Search for the cell housing the specified text and yield its [x, y] center coordinate. 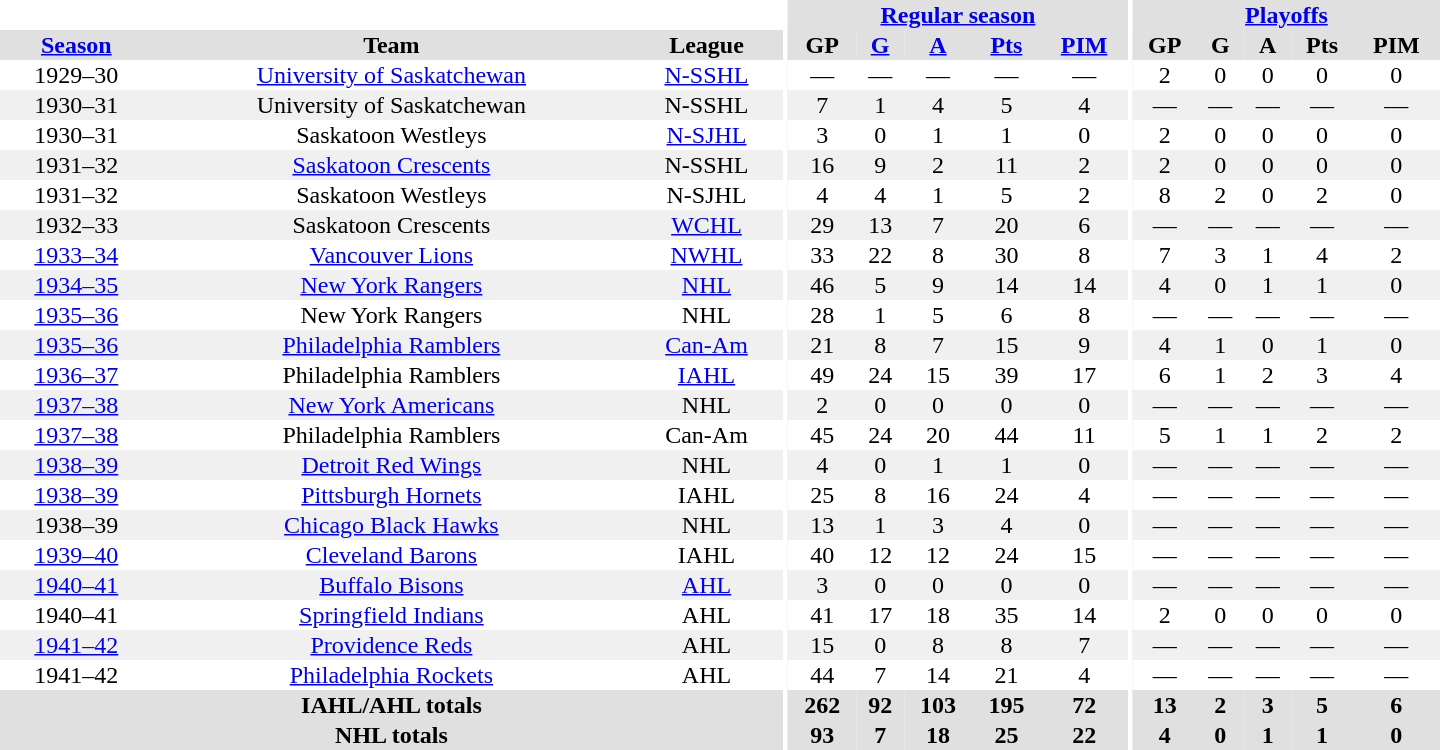
195 [1006, 705]
103 [938, 705]
Cleveland Barons [392, 555]
Providence Reds [392, 645]
Vancouver Lions [392, 255]
NHL totals [392, 735]
Season [76, 45]
92 [880, 705]
Chicago Black Hawks [392, 525]
1936–37 [76, 375]
41 [822, 615]
1939–40 [76, 555]
NWHL [706, 255]
40 [822, 555]
IAHL/AHL totals [392, 705]
93 [822, 735]
29 [822, 225]
46 [822, 285]
262 [822, 705]
Regular season [958, 15]
39 [1006, 375]
Buffalo Bisons [392, 585]
League [706, 45]
Pittsburgh Hornets [392, 495]
28 [822, 315]
Playoffs [1286, 15]
1929–30 [76, 75]
Philadelphia Rockets [392, 675]
New York Americans [392, 405]
Detroit Red Wings [392, 465]
33 [822, 255]
Springfield Indians [392, 615]
49 [822, 375]
1934–35 [76, 285]
Team [392, 45]
WCHL [706, 225]
1932–33 [76, 225]
45 [822, 435]
30 [1006, 255]
72 [1084, 705]
35 [1006, 615]
1933–34 [76, 255]
